Search for the cell housing the specified text and yield its (X, Y) center coordinate. 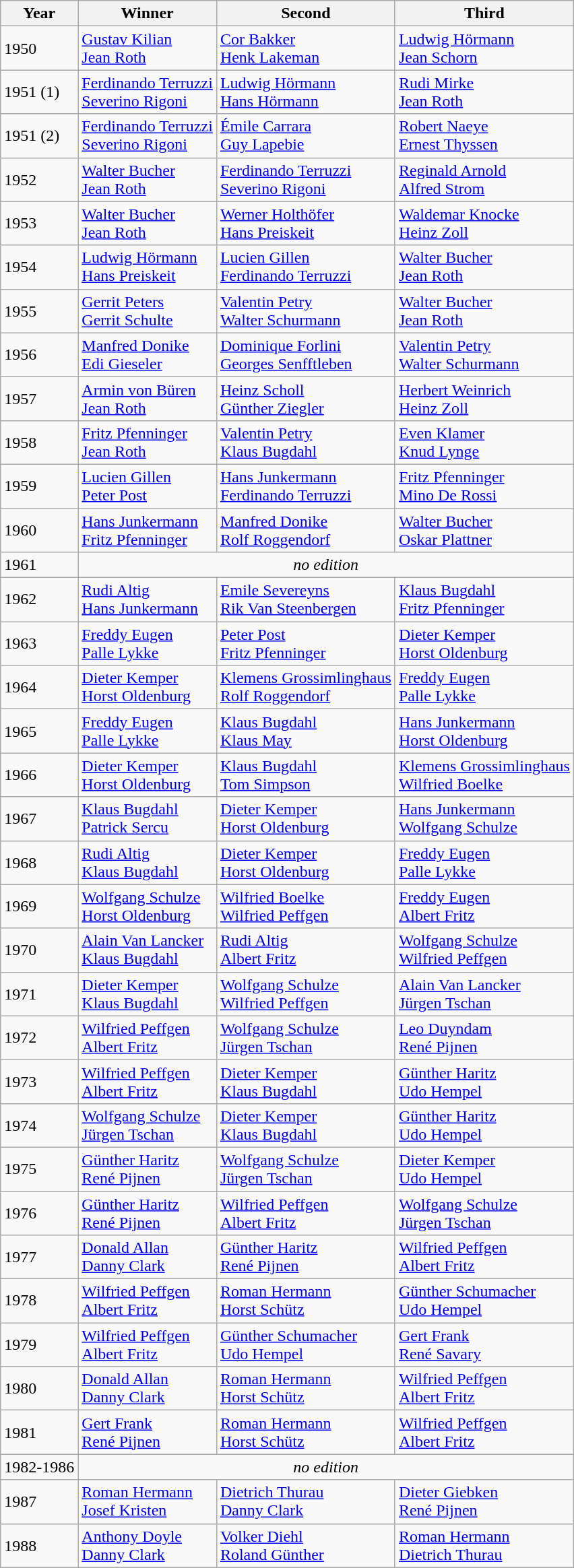
Peter Post Fritz Pfenninger (306, 644)
Even Klamer Knud Lynge (484, 442)
1977 (39, 1257)
Émile Carrara Guy Lapebie (306, 136)
1979 (39, 1344)
Ludwig Hörmann Hans Hörmann (306, 92)
Klaus Bugdahl Fritz Pfenninger (484, 599)
Manfred Donike Rolf Roggendorf (306, 529)
1961 (39, 565)
1968 (39, 862)
Ludwig Hörmann Jean Schorn (484, 48)
1987 (39, 1502)
Waldemar Knocke Heinz Zoll (484, 224)
Hans Junkermann Ferdinando Terruzzi (306, 486)
1959 (39, 486)
Gert Frank René Pijnen (148, 1432)
Dieter Giebken René Pijnen (484, 1502)
Klemens Grossimlinghaus Wilfried Boelke (484, 775)
Rudi Altig Albert Fritz (306, 950)
Emile Severeyns Rik Van Steenbergen (306, 599)
1952 (39, 179)
1972 (39, 1037)
Klaus Bugdahl Klaus May (306, 731)
1976 (39, 1212)
1970 (39, 950)
Dieter Kemper Udo Hempel (484, 1169)
Hans Junkermann Fritz Pfenninger (148, 529)
Roman Hermann Josef Kristen (148, 1502)
Rudi Altig Hans Junkermann (148, 599)
1980 (39, 1389)
Winner (148, 13)
1960 (39, 529)
Leo Duyndam René Pijnen (484, 1037)
Herbert Weinrich Heinz Zoll (484, 399)
1958 (39, 442)
Wolfgang Schulze Horst Oldenburg (148, 907)
Fritz Pfenninger Mino De Rossi (484, 486)
1978 (39, 1301)
Walter Bucher Oskar Plattner (484, 529)
Rudi Altig Klaus Bugdahl (148, 862)
1955 (39, 311)
Alain Van Lancker Jürgen Tschan (484, 994)
Roman Hermann Dietrich Thurau (484, 1545)
Hans Junkermann Horst Oldenburg (484, 731)
1962 (39, 599)
1956 (39, 354)
Heinz Scholl Günther Ziegler (306, 399)
Gustav Kilian Jean Roth (148, 48)
1969 (39, 907)
Cor Bakker Henk Lakeman (306, 48)
Dominique Forlini Georges Senfftleben (306, 354)
Dietrich Thurau Danny Clark (306, 1502)
1981 (39, 1432)
Robert Naeye Ernest Thyssen (484, 136)
1951 (2) (39, 136)
Gert Frank René Savary (484, 1344)
Werner Holthöfer Hans Preiskeit (306, 224)
1950 (39, 48)
1954 (39, 267)
Fritz Pfenninger Jean Roth (148, 442)
Lucien Gillen Ferdinando Terruzzi (306, 267)
Lucien Gillen Peter Post (148, 486)
Anthony Doyle Danny Clark (148, 1545)
Klaus Bugdahl Patrick Sercu (148, 819)
Year (39, 13)
Freddy Eugen Albert Fritz (484, 907)
Wilfried Boelke Wilfried Peffgen (306, 907)
1963 (39, 644)
1988 (39, 1545)
1964 (39, 687)
1982-1986 (39, 1467)
Ludwig Hörmann Hans Preiskeit (148, 267)
Reginald Arnold Alfred Strom (484, 179)
1966 (39, 775)
Gerrit Peters Gerrit Schulte (148, 311)
Rudi Mirke Jean Roth (484, 92)
1974 (39, 1125)
Third (484, 13)
Klaus Bugdahl Tom Simpson (306, 775)
1953 (39, 224)
Alain Van Lancker Klaus Bugdahl (148, 950)
Armin von Büren Jean Roth (148, 399)
1973 (39, 1082)
Valentin Petry Klaus Bugdahl (306, 442)
1975 (39, 1169)
1967 (39, 819)
Second (306, 13)
Hans Junkermann Wolfgang Schulze (484, 819)
1957 (39, 399)
Klemens Grossimlinghaus Rolf Roggendorf (306, 687)
Volker Diehl Roland Günther (306, 1545)
Manfred Donike Edi Gieseler (148, 354)
1951 (1) (39, 92)
1971 (39, 994)
1965 (39, 731)
